Extract the (x, y) coordinate from the center of the cell holding the provided text.  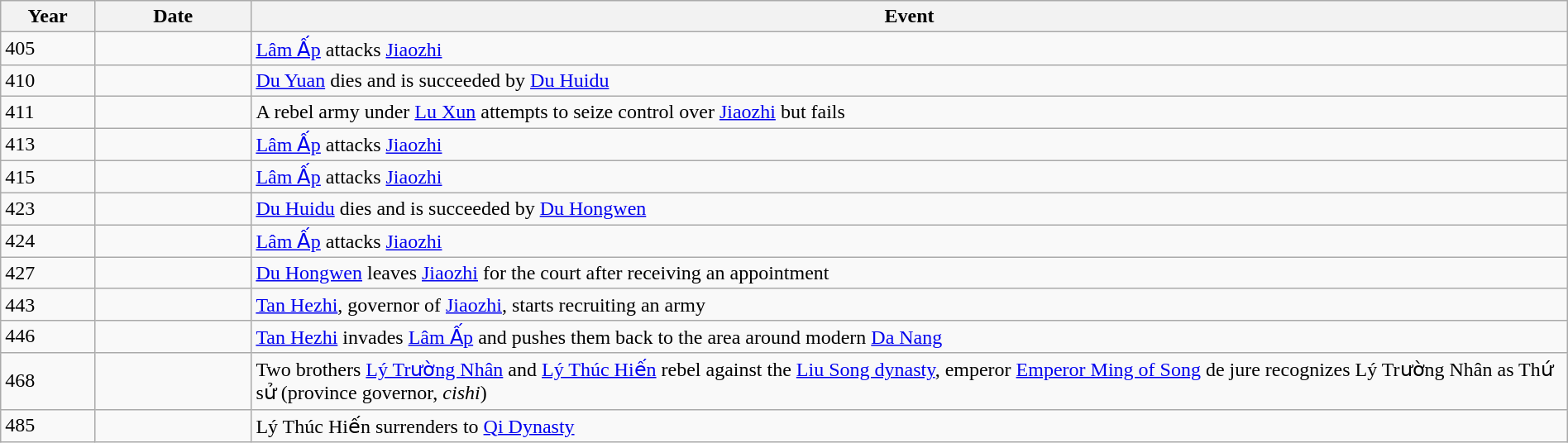
Du Huidu dies and is succeeded by Du Hongwen (910, 209)
427 (48, 273)
446 (48, 336)
Lý Thúc Hiến surrenders to Qi Dynasty (910, 426)
405 (48, 49)
468 (48, 381)
410 (48, 80)
415 (48, 177)
443 (48, 304)
Event (910, 17)
A rebel army under Lu Xun attempts to seize control over Jiaozhi but fails (910, 112)
Year (48, 17)
Tan Hezhi invades Lâm Ấp and pushes them back to the area around modern Da Nang (910, 336)
424 (48, 241)
Tan Hezhi, governor of Jiaozhi, starts recruiting an army (910, 304)
485 (48, 426)
413 (48, 144)
411 (48, 112)
423 (48, 209)
Du Hongwen leaves Jiaozhi for the court after receiving an appointment (910, 273)
Date (172, 17)
Du Yuan dies and is succeeded by Du Huidu (910, 80)
